Find where the given text appears and provide that cell's center as [X, Y] coordinate. 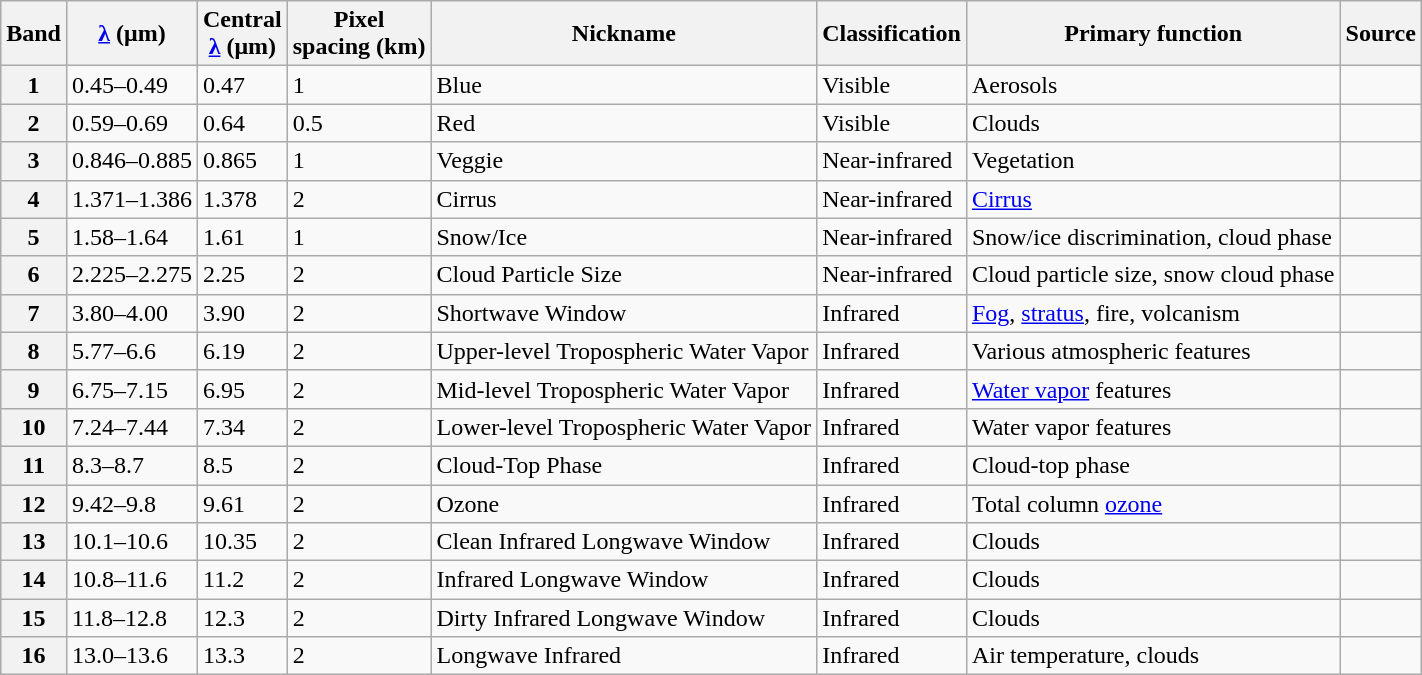
14 [34, 580]
13 [34, 542]
6.75–7.15 [132, 389]
6 [34, 275]
Primary function [1153, 34]
λ (μm) [132, 34]
0.47 [243, 85]
4 [34, 199]
12 [34, 503]
13.0–13.6 [132, 656]
Classification [892, 34]
Centralλ (μm) [243, 34]
Blue [624, 85]
Air temperature, clouds [1153, 656]
3 [34, 161]
5 [34, 237]
11.2 [243, 580]
Shortwave Window [624, 313]
2.225–2.275 [132, 275]
1.61 [243, 237]
10 [34, 427]
1.58–1.64 [132, 237]
10.1–10.6 [132, 542]
7.34 [243, 427]
0.846–0.885 [132, 161]
11 [34, 465]
16 [34, 656]
0.865 [243, 161]
Red [624, 123]
6.19 [243, 351]
9.42–9.8 [132, 503]
0.59–0.69 [132, 123]
10.8–11.6 [132, 580]
0.5 [359, 123]
15 [34, 618]
Nickname [624, 34]
Cloud-Top Phase [624, 465]
7.24–7.44 [132, 427]
Longwave Infrared [624, 656]
Cloud particle size, snow cloud phase [1153, 275]
13.3 [243, 656]
Cloud-top phase [1153, 465]
10.35 [243, 542]
9.61 [243, 503]
11.8–12.8 [132, 618]
7 [34, 313]
Dirty Infrared Longwave Window [624, 618]
Total column ozone [1153, 503]
Fog, stratus, fire, volcanism [1153, 313]
Aerosols [1153, 85]
Snow/Ice [624, 237]
5.77–6.6 [132, 351]
3.90 [243, 313]
1.378 [243, 199]
3.80–4.00 [132, 313]
1.371–1.386 [132, 199]
Various atmospheric features [1153, 351]
Ozone [624, 503]
2.25 [243, 275]
Band [34, 34]
0.64 [243, 123]
Infrared Longwave Window [624, 580]
Snow/ice discrimination, cloud phase [1153, 237]
Upper-level Tropospheric Water Vapor [624, 351]
Lower-level Tropospheric Water Vapor [624, 427]
6.95 [243, 389]
Vegetation [1153, 161]
8.3–8.7 [132, 465]
9 [34, 389]
Mid-level Tropospheric Water Vapor [624, 389]
12.3 [243, 618]
8.5 [243, 465]
8 [34, 351]
Veggie [624, 161]
Source [1380, 34]
Cloud Particle Size [624, 275]
0.45–0.49 [132, 85]
Clean Infrared Longwave Window [624, 542]
Pixelspacing (km) [359, 34]
